Return [X, Y] of the center of cell containing provided text 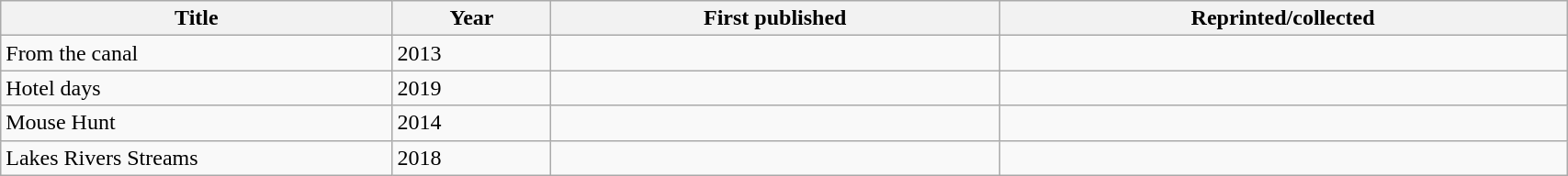
Reprinted/collected [1283, 18]
Hotel days [197, 88]
Mouse Hunt [197, 123]
Year [472, 18]
Title [197, 18]
2013 [472, 53]
2019 [472, 88]
From the canal [197, 53]
Lakes Rivers Streams [197, 158]
2018 [472, 158]
First published [775, 18]
2014 [472, 123]
